Extract the (X, Y) coordinate from the center of the cell holding the provided text.  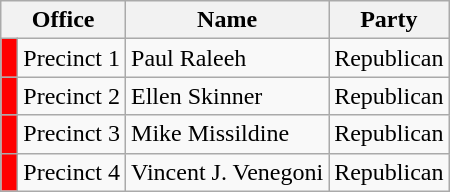
Mike Missildine (228, 134)
Precinct 3 (72, 134)
Paul Raleeh (228, 58)
Office (64, 20)
Name (228, 20)
Party (389, 20)
Vincent J. Venegoni (228, 172)
Precinct 1 (72, 58)
Ellen Skinner (228, 96)
Precinct 2 (72, 96)
Precinct 4 (72, 172)
